Locate the cell with the specified text and output its (X, Y) center coordinate. 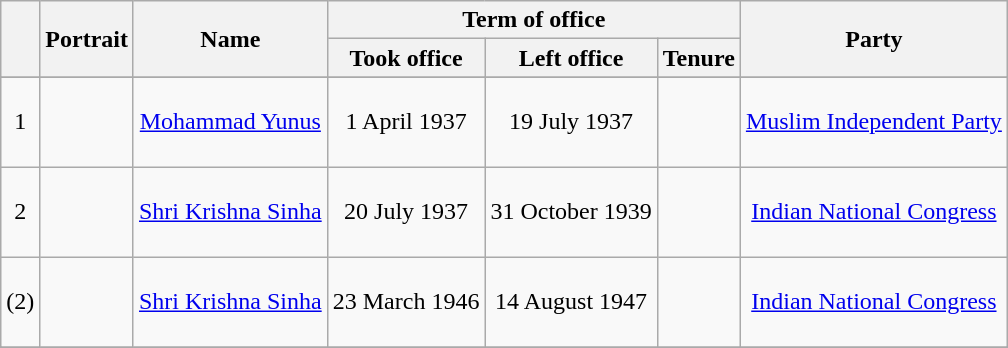
Portrait (87, 39)
Name (230, 39)
20 July 1937 (406, 212)
Took office (406, 58)
19 July 1937 (571, 122)
Mohammad Yunus (230, 122)
Term of office (534, 20)
14 August 1947 (571, 302)
2 (20, 212)
1 April 1937 (406, 122)
23 March 1946 (406, 302)
Muslim Independent Party (874, 122)
Tenure (698, 58)
31 October 1939 (571, 212)
Left office (571, 58)
1 (20, 122)
Party (874, 39)
(2) (20, 302)
